Detect which cell encompasses the target text, then output its (x, y) center coordinate. 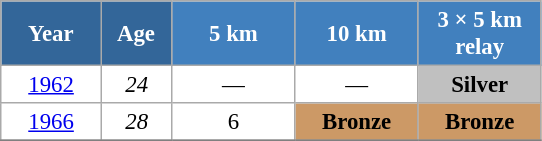
Silver (480, 85)
Year (52, 34)
10 km (356, 34)
5 km (234, 34)
28 (136, 122)
24 (136, 85)
1962 (52, 85)
6 (234, 122)
1966 (52, 122)
3 × 5 km relay (480, 34)
Age (136, 34)
